Find where the given text appears and provide that cell's center as (x, y) coordinate. 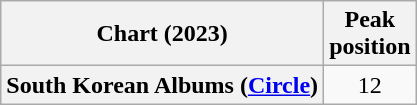
South Korean Albums (Circle) (162, 85)
Chart (2023) (162, 34)
12 (370, 85)
Peakposition (370, 34)
